Pinpoint the cell where the given text exists, returning its [x, y] midpoint coordinate. 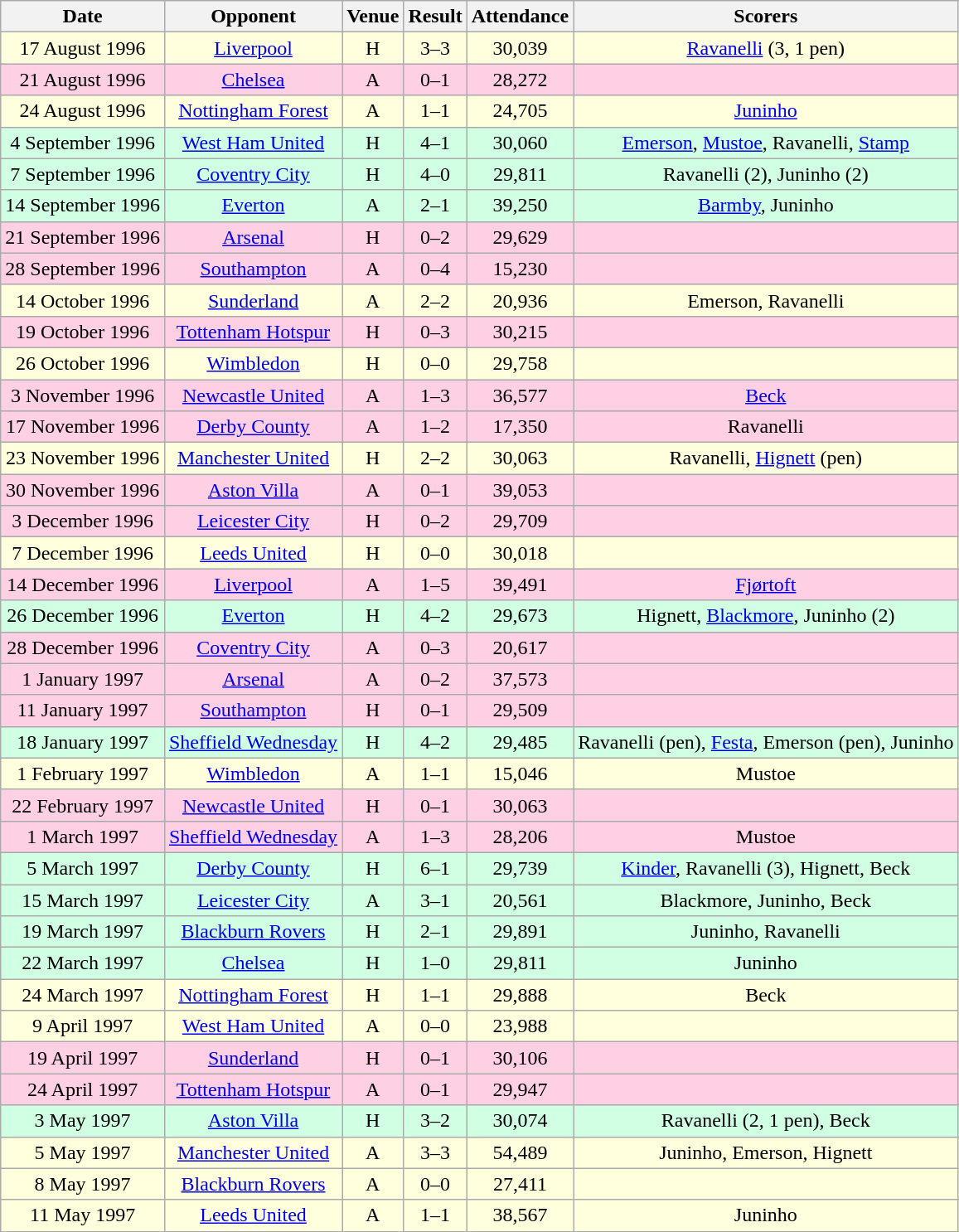
Blackmore, Juninho, Beck [766, 900]
29,709 [520, 521]
26 December 1996 [83, 616]
1 February 1997 [83, 774]
26 October 1996 [83, 363]
28 September 1996 [83, 269]
Kinder, Ravanelli (3), Hignett, Beck [766, 868]
30 November 1996 [83, 490]
Venue [373, 17]
Date [83, 17]
Scorers [766, 17]
Juninho, Ravanelli [766, 932]
4–0 [435, 174]
14 December 1996 [83, 584]
3–2 [435, 1121]
28,206 [520, 837]
30,215 [520, 332]
0–4 [435, 269]
36,577 [520, 395]
14 September 1996 [83, 206]
17,350 [520, 427]
5 March 1997 [83, 868]
4 September 1996 [83, 143]
30,018 [520, 553]
1 March 1997 [83, 837]
30,074 [520, 1121]
Result [435, 17]
20,936 [520, 300]
7 September 1996 [83, 174]
37,573 [520, 679]
20,561 [520, 900]
29,485 [520, 742]
29,739 [520, 868]
28,272 [520, 80]
17 November 1996 [83, 427]
27,411 [520, 1184]
22 March 1997 [83, 963]
Barmby, Juninho [766, 206]
20,617 [520, 648]
54,489 [520, 1152]
21 September 1996 [83, 237]
7 December 1996 [83, 553]
11 May 1997 [83, 1215]
15,046 [520, 774]
22 February 1997 [83, 805]
Fjørtoft [766, 584]
29,947 [520, 1089]
30,106 [520, 1058]
1 January 1997 [83, 679]
Juninho, Emerson, Hignett [766, 1152]
29,509 [520, 711]
1–0 [435, 963]
19 October 1996 [83, 332]
Emerson, Ravanelli [766, 300]
39,250 [520, 206]
Ravanelli (pen), Festa, Emerson (pen), Juninho [766, 742]
19 April 1997 [83, 1058]
28 December 1996 [83, 648]
Opponent [253, 17]
17 August 1996 [83, 48]
24 March 1997 [83, 995]
29,629 [520, 237]
15,230 [520, 269]
15 March 1997 [83, 900]
21 August 1996 [83, 80]
39,491 [520, 584]
Hignett, Blackmore, Juninho (2) [766, 616]
6–1 [435, 868]
23 November 1996 [83, 458]
3 December 1996 [83, 521]
Ravanelli (3, 1 pen) [766, 48]
30,060 [520, 143]
14 October 1996 [83, 300]
Emerson, Mustoe, Ravanelli, Stamp [766, 143]
18 January 1997 [83, 742]
Ravanelli (2, 1 pen), Beck [766, 1121]
9 April 1997 [83, 1026]
4–1 [435, 143]
30,039 [520, 48]
3–1 [435, 900]
1–2 [435, 427]
1–5 [435, 584]
Ravanelli [766, 427]
Attendance [520, 17]
38,567 [520, 1215]
8 May 1997 [83, 1184]
Ravanelli, Hignett (pen) [766, 458]
3 November 1996 [83, 395]
29,891 [520, 932]
5 May 1997 [83, 1152]
23,988 [520, 1026]
39,053 [520, 490]
19 March 1997 [83, 932]
29,673 [520, 616]
24 April 1997 [83, 1089]
29,758 [520, 363]
11 January 1997 [83, 711]
Ravanelli (2), Juninho (2) [766, 174]
3 May 1997 [83, 1121]
24,705 [520, 111]
24 August 1996 [83, 111]
29,888 [520, 995]
